Find where the given text appears and provide that cell's center as [X, Y] coordinate. 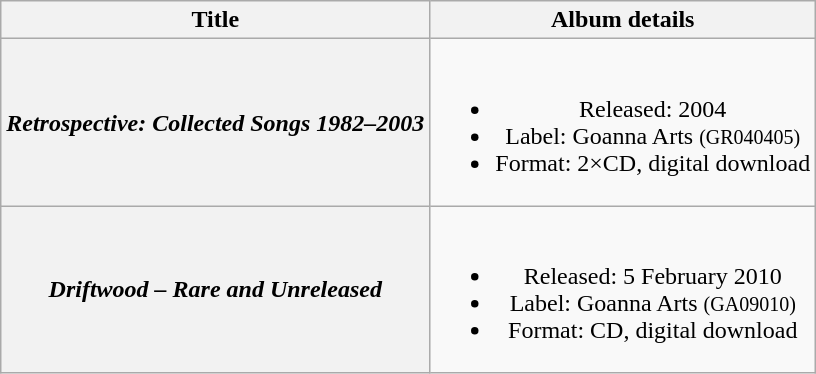
Released: 2004Label: Goanna Arts (GR040405)Format: 2×CD, digital download [623, 122]
Retrospective: Collected Songs 1982–2003 [216, 122]
Driftwood – Rare and Unreleased [216, 290]
Album details [623, 20]
Released: 5 February 2010Label: Goanna Arts (GA09010)Format: CD, digital download [623, 290]
Title [216, 20]
